Scan for the cell matching the given text and deliver its [x, y] coordinate at center. 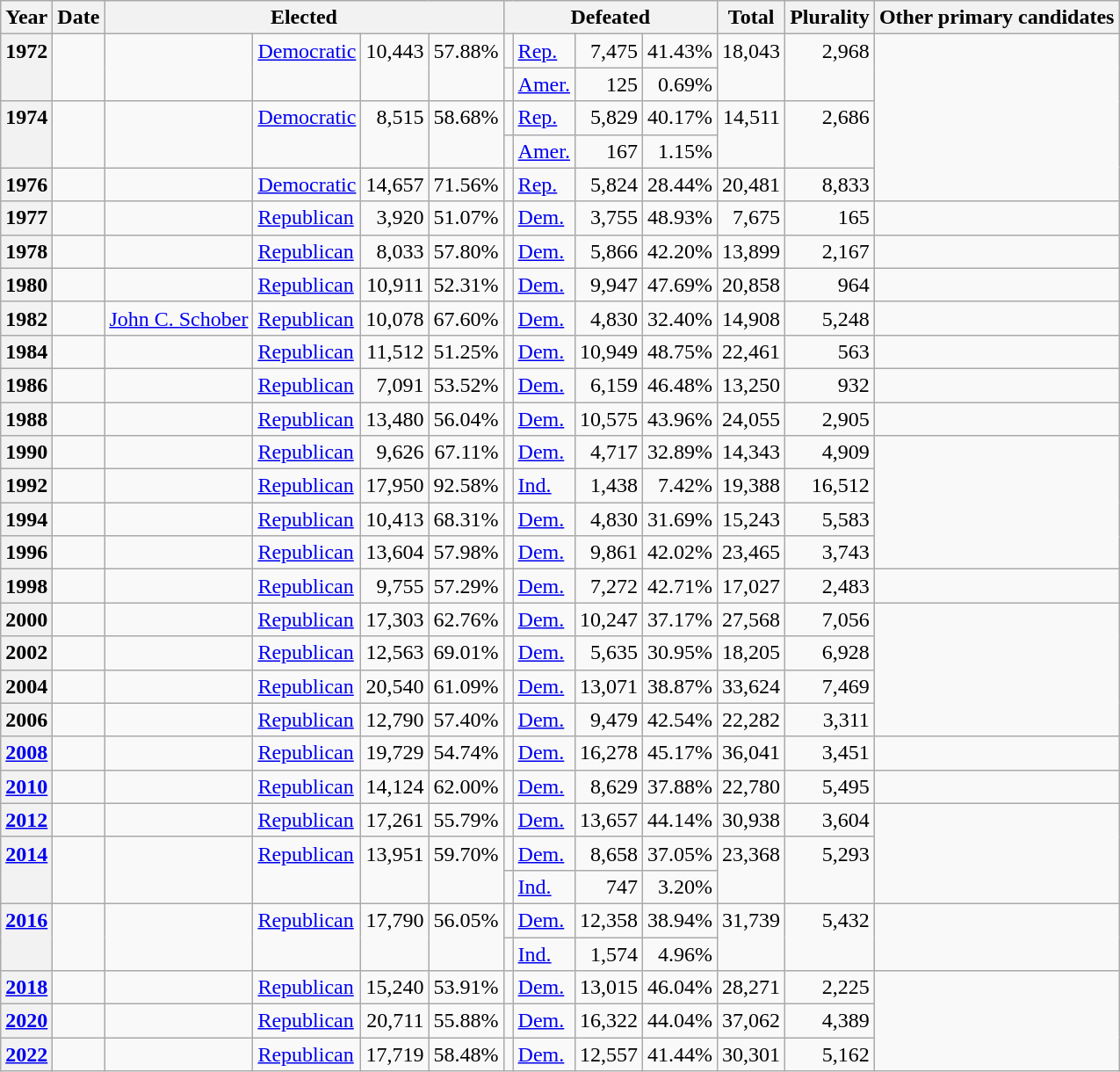
20,711 [395, 1021]
20,540 [395, 686]
9,479 [608, 720]
10,575 [608, 419]
1978 [26, 251]
2000 [26, 619]
7,056 [830, 619]
2014 [26, 870]
1996 [26, 553]
42.20% [680, 251]
17,303 [395, 619]
3,451 [830, 753]
5,824 [608, 185]
41.44% [680, 1054]
28.44% [680, 185]
2016 [26, 937]
13,899 [752, 251]
John C. Schober [179, 318]
13,250 [752, 385]
0.69% [680, 84]
17,027 [752, 586]
62.76% [466, 619]
57.88% [466, 68]
3.20% [680, 887]
53.52% [466, 385]
10,443 [395, 68]
37,062 [752, 1021]
2006 [26, 720]
1974 [26, 134]
45.17% [680, 753]
7,475 [608, 51]
7,091 [395, 385]
1994 [26, 519]
24,055 [752, 419]
46.48% [680, 385]
42.02% [680, 553]
2012 [26, 820]
2002 [26, 653]
92.58% [466, 486]
13,951 [395, 870]
1980 [26, 285]
12,790 [395, 720]
1.15% [680, 151]
932 [830, 385]
18,205 [752, 653]
67.60% [466, 318]
14,511 [752, 134]
19,729 [395, 753]
7.42% [680, 486]
1992 [26, 486]
61.09% [466, 686]
10,413 [395, 519]
1986 [26, 385]
42.54% [680, 720]
22,780 [752, 786]
36,041 [752, 753]
4.96% [680, 953]
14,657 [395, 185]
12,563 [395, 653]
1977 [26, 218]
33,624 [752, 686]
14,343 [752, 453]
4,389 [830, 1021]
23,368 [752, 870]
1,438 [608, 486]
16,512 [830, 486]
125 [608, 84]
5,248 [830, 318]
58.48% [466, 1054]
16,322 [608, 1021]
30.95% [680, 653]
1972 [26, 68]
10,949 [608, 351]
2,225 [830, 988]
8,033 [395, 251]
1988 [26, 419]
5,162 [830, 1054]
27,568 [752, 619]
38.94% [680, 920]
2022 [26, 1054]
10,247 [608, 619]
22,461 [752, 351]
747 [608, 887]
5,495 [830, 786]
17,790 [395, 937]
55.88% [466, 1021]
52.31% [466, 285]
37.17% [680, 619]
13,071 [608, 686]
20,858 [752, 285]
54.74% [466, 753]
57.40% [466, 720]
3,743 [830, 553]
2020 [26, 1021]
10,078 [395, 318]
47.69% [680, 285]
51.25% [466, 351]
5,432 [830, 937]
17,950 [395, 486]
13,604 [395, 553]
Elected [304, 18]
40.17% [680, 118]
2010 [26, 786]
17,261 [395, 820]
2018 [26, 988]
9,861 [608, 553]
31,739 [752, 937]
1,574 [608, 953]
44.14% [680, 820]
9,755 [395, 586]
5,635 [608, 653]
1976 [26, 185]
563 [830, 351]
69.01% [466, 653]
10,911 [395, 285]
5,583 [830, 519]
13,657 [608, 820]
28,271 [752, 988]
14,908 [752, 318]
56.05% [466, 937]
13,480 [395, 419]
7,272 [608, 586]
56.04% [466, 419]
42.71% [680, 586]
16,278 [608, 753]
3,920 [395, 218]
9,626 [395, 453]
2,167 [830, 251]
5,866 [608, 251]
6,159 [608, 385]
32.89% [680, 453]
1984 [26, 351]
1998 [26, 586]
5,293 [830, 870]
3,311 [830, 720]
3,604 [830, 820]
2008 [26, 753]
13,015 [608, 988]
71.56% [466, 185]
31.69% [680, 519]
14,124 [395, 786]
2,686 [830, 134]
2004 [26, 686]
165 [830, 218]
8,629 [608, 786]
6,928 [830, 653]
37.05% [680, 853]
167 [608, 151]
7,675 [752, 218]
2,968 [830, 68]
11,512 [395, 351]
Plurality [830, 18]
43.96% [680, 419]
23,465 [752, 553]
44.04% [680, 1021]
41.43% [680, 51]
Total [752, 18]
9,947 [608, 285]
8,833 [830, 185]
18,043 [752, 68]
20,481 [752, 185]
48.75% [680, 351]
59.70% [466, 870]
57.98% [466, 553]
12,557 [608, 1054]
57.80% [466, 251]
3,755 [608, 218]
4,909 [830, 453]
15,240 [395, 988]
4,717 [608, 453]
57.29% [466, 586]
2,905 [830, 419]
19,388 [752, 486]
8,515 [395, 134]
30,301 [752, 1054]
1982 [26, 318]
Date [79, 18]
2,483 [830, 586]
51.07% [466, 218]
62.00% [466, 786]
22,282 [752, 720]
15,243 [752, 519]
58.68% [466, 134]
Other primary candidates [996, 18]
38.87% [680, 686]
48.93% [680, 218]
964 [830, 285]
53.91% [466, 988]
1990 [26, 453]
17,719 [395, 1054]
Year [26, 18]
37.88% [680, 786]
67.11% [466, 453]
5,829 [608, 118]
32.40% [680, 318]
30,938 [752, 820]
46.04% [680, 988]
12,358 [608, 920]
7,469 [830, 686]
8,658 [608, 853]
68.31% [466, 519]
55.79% [466, 820]
Defeated [611, 18]
